Identify which cell holds the provided text, then report its (x, y) central coordinate. 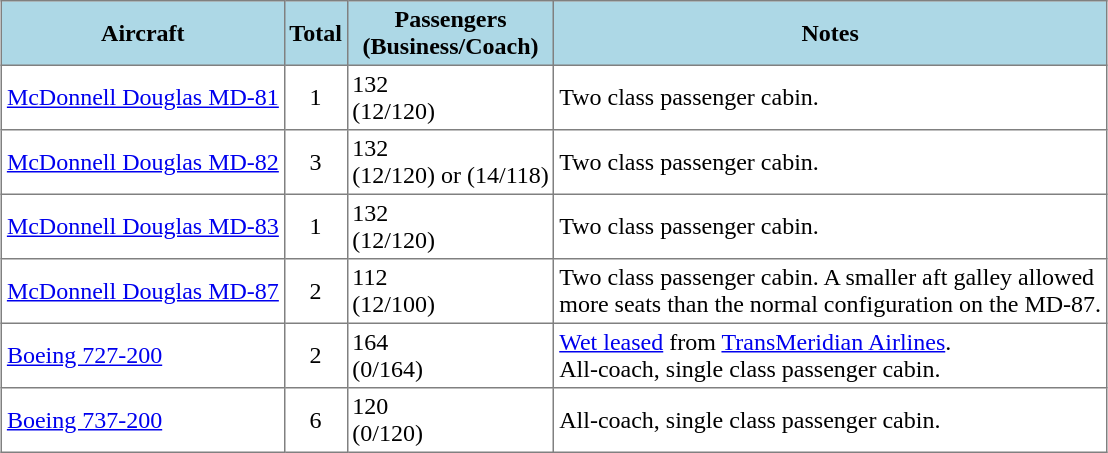
Boeing 727-200 (143, 355)
McDonnell Douglas MD-83 (143, 226)
Total (316, 33)
All-coach, single class passenger cabin. (830, 420)
112(12/100) (450, 291)
Aircraft (143, 33)
6 (316, 420)
McDonnell Douglas MD-82 (143, 162)
3 (316, 162)
Passengers(Business/Coach) (450, 33)
Wet leased from TransMeridian Airlines. All-coach, single class passenger cabin. (830, 355)
Two class passenger cabin. A smaller aft galley allowedmore seats than the normal configuration on the MD-87. (830, 291)
Notes (830, 33)
McDonnell Douglas MD-87 (143, 291)
120(0/120) (450, 420)
132(12/120) or (14/118) (450, 162)
McDonnell Douglas MD-81 (143, 97)
164(0/164) (450, 355)
Boeing 737-200 (143, 420)
